Capture the cell that displays the provided text and extract its [X, Y] central coordinate. 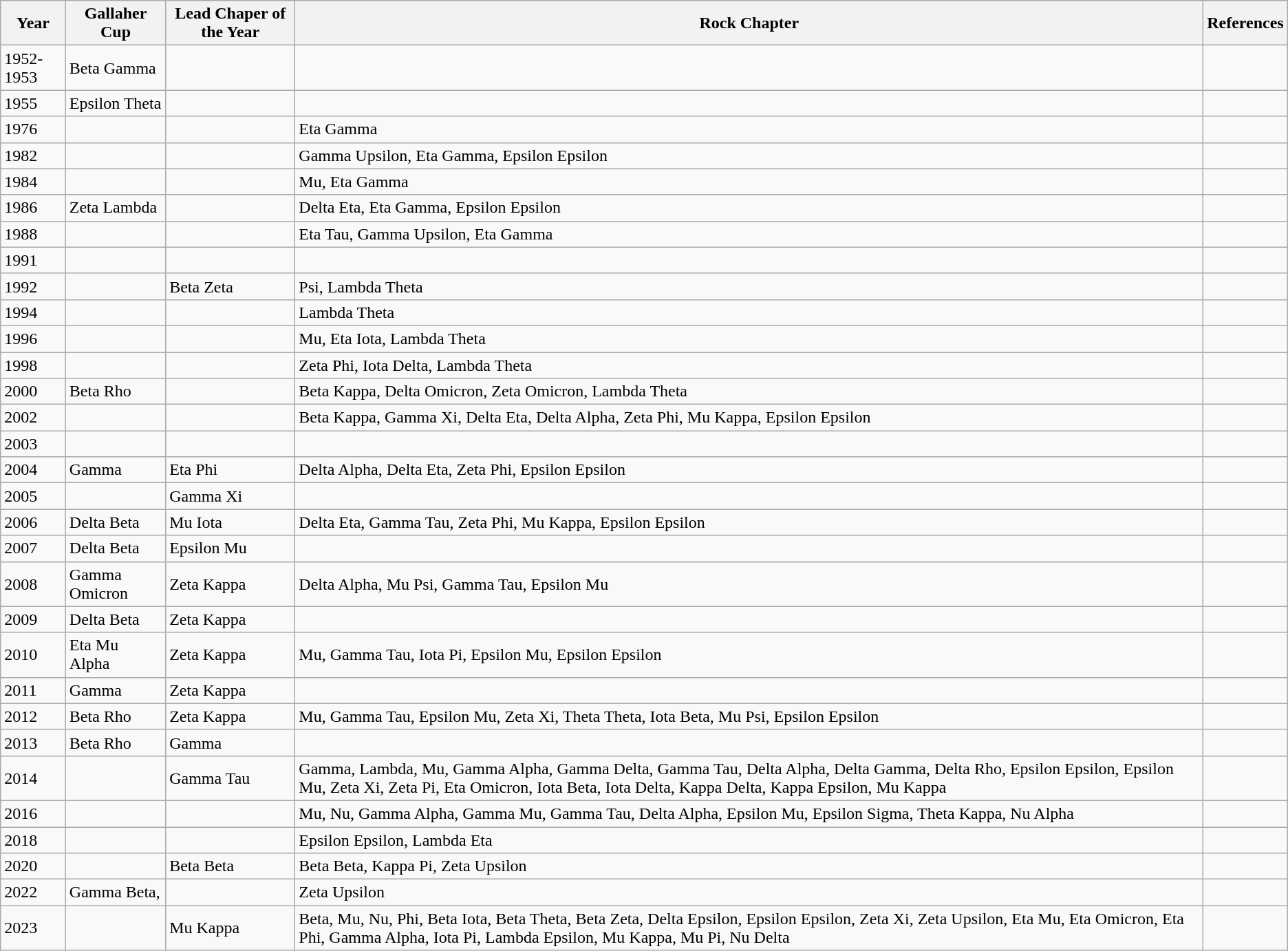
Beta Beta, Kappa Pi, Zeta Upsilon [749, 866]
2020 [33, 866]
1992 [33, 286]
Zeta Upsilon [749, 893]
Epsilon Mu [230, 548]
2009 [33, 619]
2014 [33, 778]
1955 [33, 103]
Beta Zeta [230, 286]
Zeta Lambda [116, 208]
Mu, Eta Iota, Lambda Theta [749, 339]
Delta Alpha, Mu Psi, Gamma Tau, Epsilon Mu [749, 584]
2006 [33, 522]
Beta Beta [230, 866]
Mu, Nu, Gamma Alpha, Gamma Mu, Gamma Tau, Delta Alpha, Epsilon Mu, Epsilon Sigma, Theta Kappa, Nu Alpha [749, 813]
Gamma Xi [230, 496]
2010 [33, 655]
Mu Kappa [230, 928]
Eta Mu Alpha [116, 655]
Year [33, 23]
1994 [33, 312]
1991 [33, 260]
1952-1953 [33, 67]
Epsilon Epsilon, Lambda Eta [749, 840]
Gallaher Cup [116, 23]
Beta Gamma [116, 67]
1982 [33, 156]
2023 [33, 928]
1976 [33, 129]
2005 [33, 496]
2018 [33, 840]
1986 [33, 208]
1996 [33, 339]
2004 [33, 470]
1988 [33, 234]
Psi, Lambda Theta [749, 286]
Eta Tau, Gamma Upsilon, Eta Gamma [749, 234]
Mu, Gamma Tau, Epsilon Mu, Zeta Xi, Theta Theta, Iota Beta, Mu Psi, Epsilon Epsilon [749, 716]
Mu, Gamma Tau, Iota Pi, Epsilon Mu, Epsilon Epsilon [749, 655]
References [1245, 23]
1998 [33, 365]
2000 [33, 392]
2011 [33, 690]
Epsilon Theta [116, 103]
Delta Eta, Eta Gamma, Epsilon Epsilon [749, 208]
Delta Alpha, Delta Eta, Zeta Phi, Epsilon Epsilon [749, 470]
Lambda Theta [749, 312]
Rock Chapter [749, 23]
Gamma Upsilon, Eta Gamma, Epsilon Epsilon [749, 156]
2002 [33, 418]
Gamma Tau [230, 778]
1984 [33, 182]
2007 [33, 548]
Beta Kappa, Delta Omicron, Zeta Omicron, Lambda Theta [749, 392]
2016 [33, 813]
Eta Phi [230, 470]
Gamma Beta, [116, 893]
Eta Gamma [749, 129]
Mu, Eta Gamma [749, 182]
2013 [33, 742]
Gamma Omicron [116, 584]
Delta Eta, Gamma Tau, Zeta Phi, Mu Kappa, Epsilon Epsilon [749, 522]
Mu Iota [230, 522]
Lead Chaper of the Year [230, 23]
Beta Kappa, Gamma Xi, Delta Eta, Delta Alpha, Zeta Phi, Mu Kappa, Epsilon Epsilon [749, 418]
2012 [33, 716]
Zeta Phi, Iota Delta, Lambda Theta [749, 365]
2003 [33, 444]
2008 [33, 584]
2022 [33, 893]
